Determine the (x, y) coordinate at the center of the cell enclosing the given text.  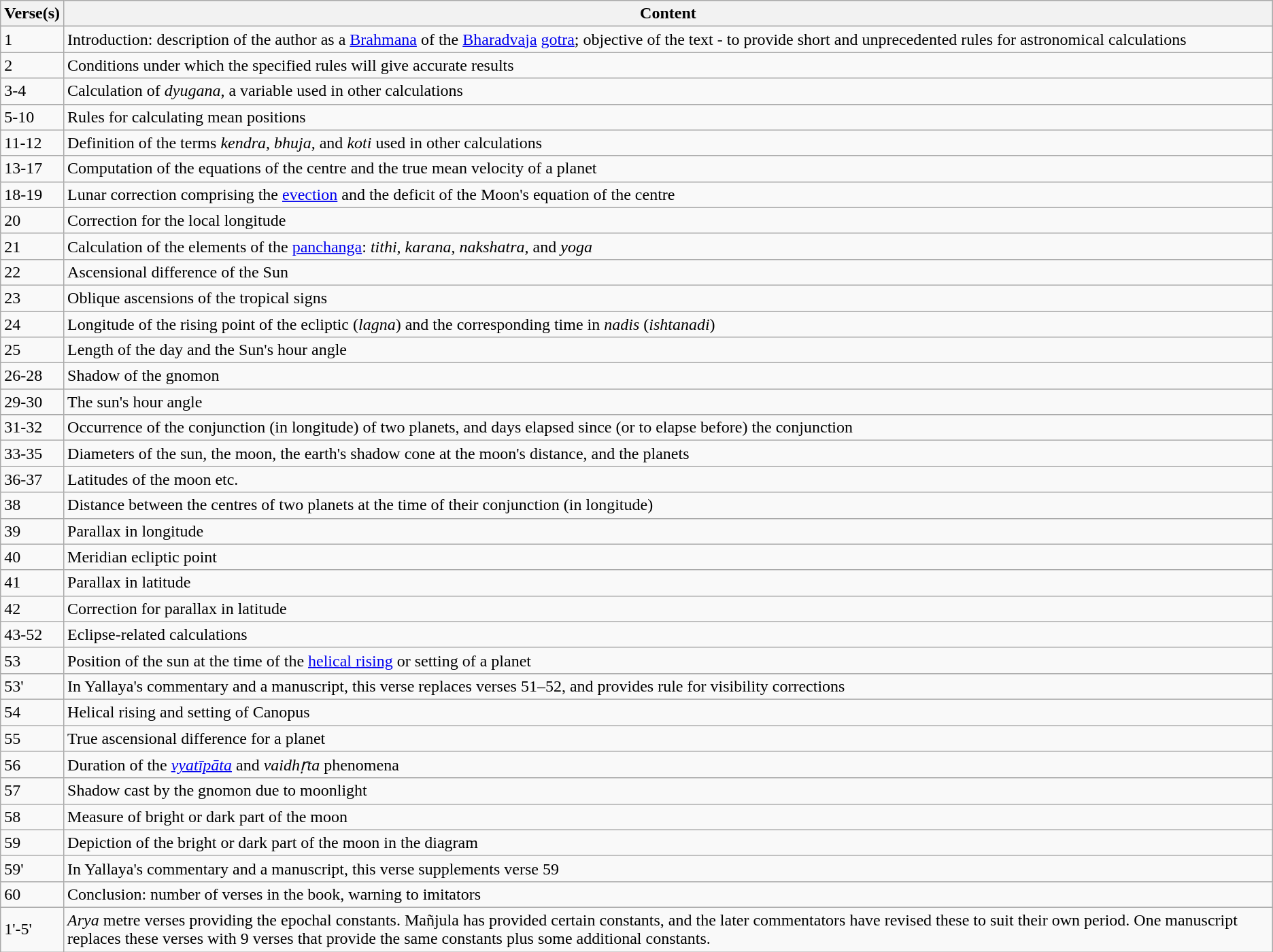
13-17 (33, 169)
59 (33, 843)
40 (33, 557)
Correction for parallax in latitude (668, 609)
23 (33, 298)
43-52 (33, 634)
Calculation of the elements of the panchanga: tithi, karana, nakshatra, and yoga (668, 246)
Eclipse-related calculations (668, 634)
58 (33, 817)
Duration of the vyatīpāta and vaidhṛta phenomena (668, 765)
54 (33, 712)
Parallax in latitude (668, 583)
Computation of the equations of the centre and the true mean velocity of a planet (668, 169)
31-32 (33, 428)
Longitude of the rising point of the ecliptic (lagna) and the corresponding time in nadis (ishtanadi) (668, 324)
20 (33, 220)
Conclusion: number of verses in the book, warning to imitators (668, 894)
The sun's hour angle (668, 402)
24 (33, 324)
Calculation of dyugana, a variable used in other calculations (668, 91)
53 (33, 660)
In Yallaya's commentary and a manuscript, this verse supplements verse 59 (668, 868)
Definition of the terms kendra, bhuja, and koti used in other calculations (668, 143)
38 (33, 505)
Meridian ecliptic point (668, 557)
Distance between the centres of two planets at the time of their conjunction (in longitude) (668, 505)
41 (33, 583)
Depiction of the bright or dark part of the moon in the diagram (668, 843)
57 (33, 791)
Occurrence of the conjunction (in longitude) of two planets, and days elapsed since (or to elapse before) the conjunction (668, 428)
Measure of bright or dark part of the moon (668, 817)
33-35 (33, 454)
60 (33, 894)
Lunar correction comprising the evection and the deficit of the Moon's equation of the centre (668, 194)
Rules for calculating mean positions (668, 117)
Verse(s) (33, 14)
18-19 (33, 194)
11-12 (33, 143)
1 (33, 39)
3-4 (33, 91)
Diameters of the sun, the moon, the earth's shadow cone at the moon's distance, and the planets (668, 454)
59' (33, 868)
5-10 (33, 117)
Conditions under which the specified rules will give accurate results (668, 65)
Correction for the local longitude (668, 220)
Position of the sun at the time of the helical rising or setting of a planet (668, 660)
Oblique ascensions of the tropical signs (668, 298)
56 (33, 765)
In Yallaya's commentary and a manuscript, this verse replaces verses 51–52, and provides rule for visibility corrections (668, 686)
22 (33, 272)
21 (33, 246)
Latitudes of the moon etc. (668, 479)
Helical rising and setting of Canopus (668, 712)
Shadow of the gnomon (668, 376)
True ascensional difference for a planet (668, 738)
Parallax in longitude (668, 531)
Shadow cast by the gnomon due to moonlight (668, 791)
Content (668, 14)
25 (33, 350)
42 (33, 609)
36-37 (33, 479)
55 (33, 738)
26-28 (33, 376)
53' (33, 686)
Length of the day and the Sun's hour angle (668, 350)
2 (33, 65)
29-30 (33, 402)
Ascensional difference of the Sun (668, 272)
39 (33, 531)
1'-5' (33, 929)
